Locate the cell with the specified text and output its [X, Y] center coordinate. 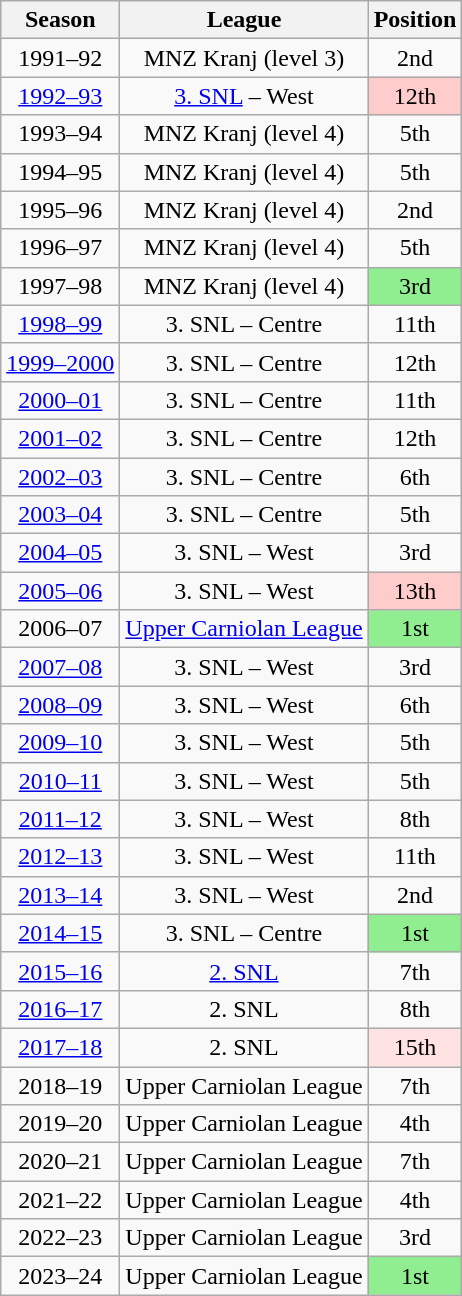
Position [415, 20]
1997–98 [60, 286]
2001–02 [60, 438]
2016–17 [60, 1009]
1998–99 [60, 324]
1995–96 [60, 210]
2010–11 [60, 781]
1991–92 [60, 58]
2004–05 [60, 553]
League [244, 20]
2007–08 [60, 667]
2013–14 [60, 895]
1999–2000 [60, 362]
2002–03 [60, 477]
2008–09 [60, 705]
1993–94 [60, 134]
2019–20 [60, 1124]
2012–13 [60, 857]
2017–18 [60, 1047]
Season [60, 20]
13th [415, 591]
2011–12 [60, 819]
15th [415, 1047]
1996–97 [60, 248]
2014–15 [60, 933]
2020–21 [60, 1162]
MNZ Kranj (level 3) [244, 58]
2003–04 [60, 515]
2022–23 [60, 1238]
2009–10 [60, 743]
2015–16 [60, 971]
2006–07 [60, 629]
2023–24 [60, 1276]
2005–06 [60, 591]
1994–95 [60, 172]
2018–19 [60, 1085]
1992–93 [60, 96]
2000–01 [60, 400]
2021–22 [60, 1200]
